Scan for the cell matching the given text and deliver its (X, Y) coordinate at center. 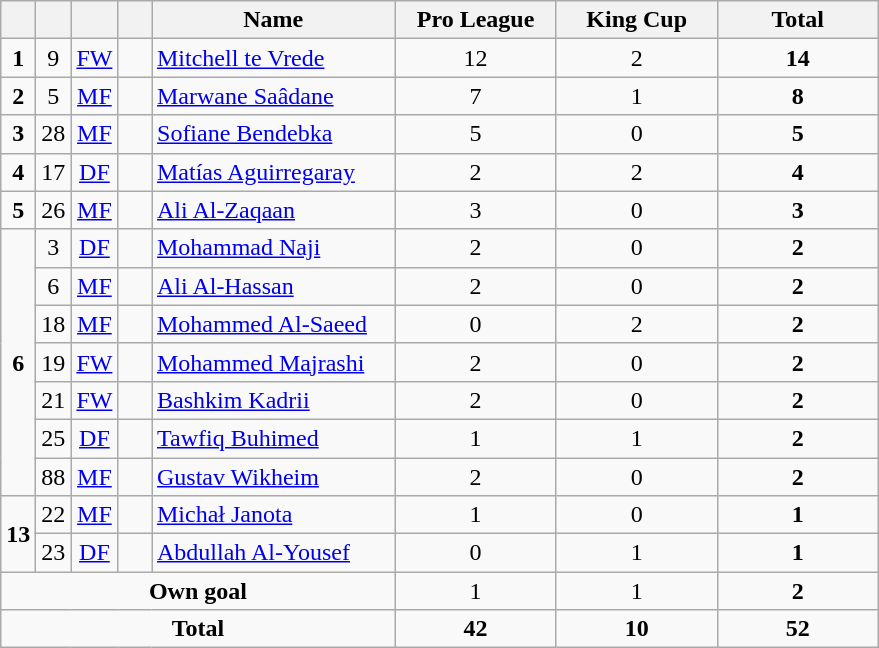
9 (54, 58)
26 (54, 210)
Ali Al-Zaqaan (274, 210)
Mohammed Al-Saeed (274, 324)
17 (54, 172)
Own goal (198, 591)
Mohammed Majrashi (274, 362)
Pro League (476, 20)
Bashkim Kadrii (274, 400)
19 (54, 362)
25 (54, 438)
23 (54, 553)
10 (636, 629)
King Cup (636, 20)
Marwane Saâdane (274, 96)
22 (54, 515)
18 (54, 324)
Abdullah Al-Yousef (274, 553)
13 (18, 534)
Name (274, 20)
8 (798, 96)
Sofiane Bendebka (274, 134)
21 (54, 400)
88 (54, 477)
Tawfiq Buhimed (274, 438)
Matías Aguirregaray (274, 172)
7 (476, 96)
Michał Janota (274, 515)
52 (798, 629)
Gustav Wikheim (274, 477)
12 (476, 58)
Mitchell te Vrede (274, 58)
14 (798, 58)
28 (54, 134)
Mohammad Naji (274, 248)
Ali Al-Hassan (274, 286)
42 (476, 629)
